Determine the [x, y] coordinate at the center of the cell enclosing the given text.  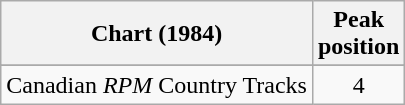
Chart (1984) [157, 34]
4 [358, 85]
Canadian RPM Country Tracks [157, 85]
Peakposition [358, 34]
